Detect which cell encompasses the target text, then output its [x, y] center coordinate. 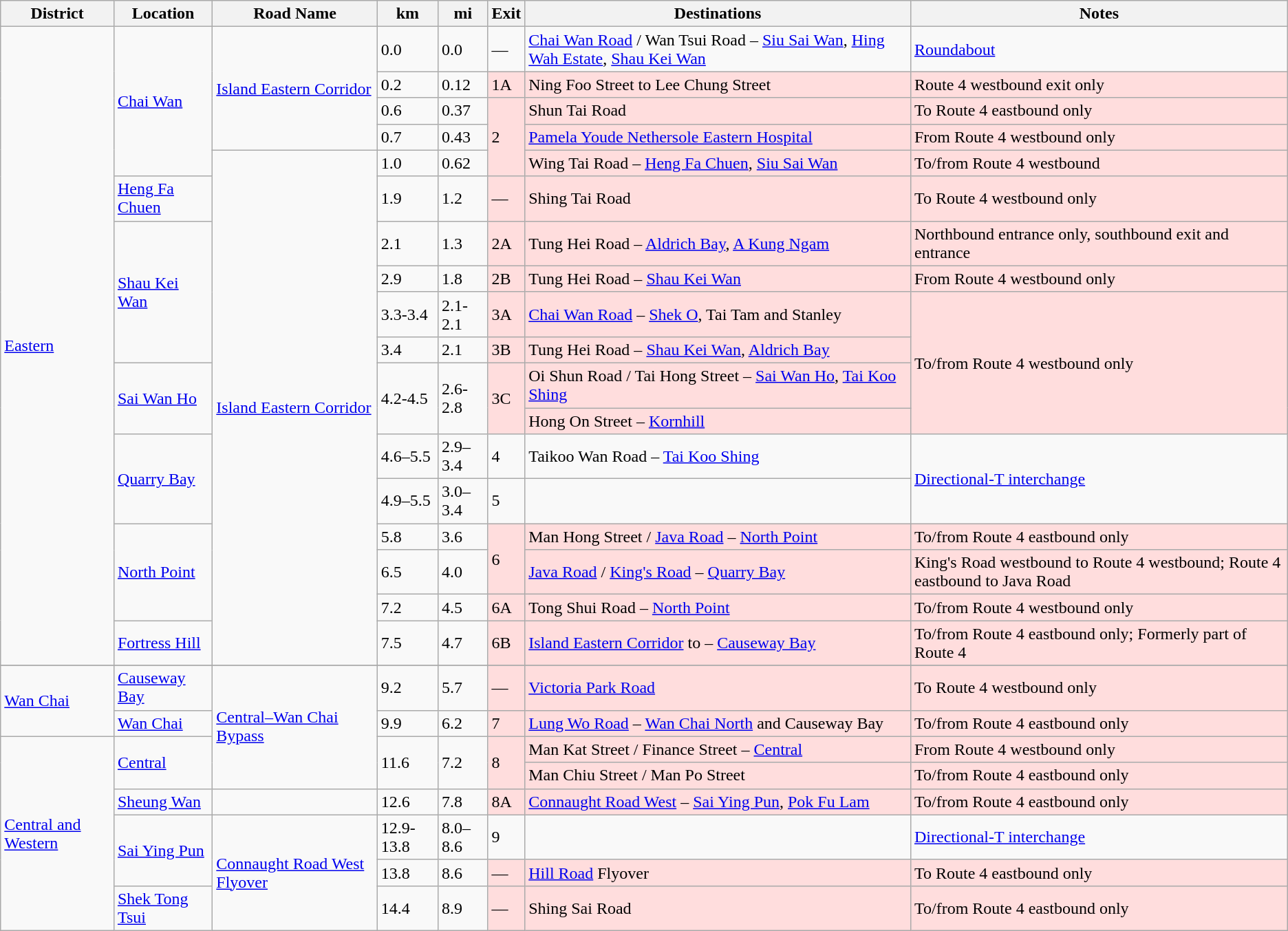
Java Road / King's Road – Quarry Bay [718, 572]
Island Eastern Corridor to – Causeway Bay [718, 643]
4.0 [462, 572]
Central–Wan Chai Bypass [294, 727]
6A [506, 608]
3.0–3.4 [462, 501]
1.8 [462, 279]
Route 4 westbound exit only [1099, 85]
4.7 [462, 643]
Sai Wan Ho [162, 398]
District [58, 14]
Shun Tai Road [718, 111]
Northbound entrance only, southbound exit and entrance [1099, 244]
2.9–3.4 [462, 457]
Wing Tai Road – Heng Fa Chuen, Siu Sai Wan [718, 163]
2 [506, 137]
13.8 [407, 873]
6.5 [407, 572]
Exit [506, 14]
4.5 [462, 608]
To/from Route 4 westbound [1099, 163]
1.0 [407, 163]
Fortress Hill [162, 643]
Shing Tai Road [718, 198]
1.9 [407, 198]
5.8 [407, 537]
Ning Foo Street to Lee Chung Street [718, 85]
Oi Shun Road / Tai Hong Street – Sai Wan Ho, Tai Koo Shing [718, 385]
8.6 [462, 873]
0.43 [462, 137]
Central and Western [58, 833]
1A [506, 85]
0.12 [462, 85]
Eastern [58, 346]
Taikoo Wan Road – Tai Koo Shing [718, 457]
Shau Kei Wan [162, 292]
7.5 [407, 643]
Road Name [294, 14]
2.6-2.8 [462, 398]
0.6 [407, 111]
Tung Hei Road – Aldrich Bay, A Kung Ngam [718, 244]
Connaught Road West Flyover [294, 873]
12.6 [407, 802]
1.2 [462, 198]
Quarry Bay [162, 479]
0.7 [407, 137]
0.2 [407, 85]
4.9–5.5 [407, 501]
11.6 [407, 762]
Sai Ying Pun [162, 850]
mi [462, 14]
4.6–5.5 [407, 457]
Chai Wan Road / Wan Tsui Road – Siu Sai Wan, Hing Wah Estate, Shau Kei Wan [718, 50]
Heng Fa Chuen [162, 198]
14.4 [407, 908]
Connaught Road West – Sai Ying Pun, Pok Fu Lam [718, 802]
2B [506, 279]
3.3-3.4 [407, 314]
1.3 [462, 244]
Shek Tong Tsui [162, 908]
9 [506, 837]
3.4 [407, 350]
Sheung Wan [162, 802]
2A [506, 244]
5.7 [462, 688]
Man Kat Street / Finance Street – Central [718, 749]
8.9 [462, 908]
Destinations [718, 14]
7 [506, 723]
Pamela Youde Nethersole Eastern Hospital [718, 137]
Chai Wan Road – Shek O, Tai Tam and Stanley [718, 314]
0.62 [462, 163]
4.2-4.5 [407, 398]
Shing Sai Road [718, 908]
To/from Route 4 eastbound only; Formerly part of Route 4 [1099, 643]
0.37 [462, 111]
Tung Hei Road – Shau Kei Wan, Aldrich Bay [718, 350]
Central [162, 762]
2.9 [407, 279]
8A [506, 802]
km [407, 14]
Tung Hei Road – Shau Kei Wan [718, 279]
Tong Shui Road – North Point [718, 608]
King's Road westbound to Route 4 westbound; Route 4 eastbound to Java Road [1099, 572]
8 [506, 762]
Hill Road Flyover [718, 873]
Hong On Street – Kornhill [718, 420]
2.1-2.1 [462, 314]
6.2 [462, 723]
5 [506, 501]
3B [506, 350]
Lung Wo Road – Wan Chai North and Causeway Bay [718, 723]
North Point [162, 572]
Location [162, 14]
7.8 [462, 802]
Causeway Bay [162, 688]
9.2 [407, 688]
6 [506, 559]
3C [506, 398]
4 [506, 457]
3A [506, 314]
Roundabout [1099, 50]
Chai Wan [162, 102]
8.0–8.6 [462, 837]
Man Chiu Street / Man Po Street [718, 775]
6B [506, 643]
Man Hong Street / Java Road – North Point [718, 537]
12.9-13.8 [407, 837]
3.6 [462, 537]
Victoria Park Road [718, 688]
Notes [1099, 14]
9.9 [407, 723]
